Find where the given text appears and provide that cell's center as [X, Y] coordinate. 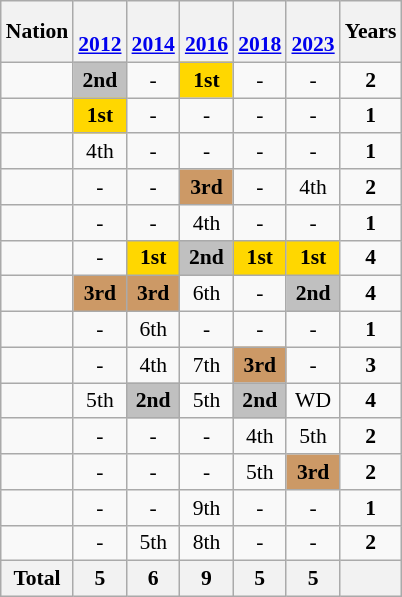
6 [154, 579]
9th [206, 508]
3 [371, 365]
2018 [260, 32]
2023 [312, 32]
2016 [206, 32]
Years [371, 32]
WD [312, 401]
Nation [37, 32]
7th [206, 365]
9 [206, 579]
2012 [100, 32]
Total [37, 579]
2014 [154, 32]
8th [206, 543]
